Capture the cell that displays the provided text and extract its (x, y) central coordinate. 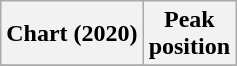
Peakposition (189, 34)
Chart (2020) (72, 34)
